Capture the cell that displays the provided text and extract its (X, Y) central coordinate. 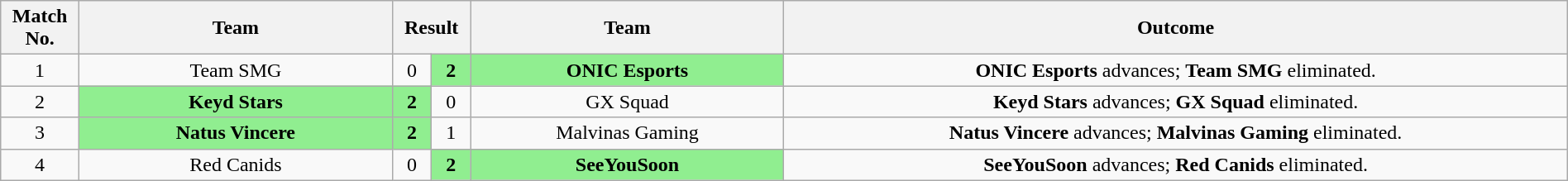
4 (40, 164)
Team SMG (235, 70)
ONIC Esports advances; Team SMG eliminated. (1176, 70)
Result (432, 28)
Keyd Stars (235, 102)
SeeYouSoon advances; Red Canids eliminated. (1176, 164)
Natus Vincere (235, 133)
Match No. (40, 28)
SeeYouSoon (627, 164)
3 (40, 133)
Red Canids (235, 164)
Malvinas Gaming (627, 133)
Natus Vincere advances; Malvinas Gaming eliminated. (1176, 133)
Outcome (1176, 28)
Keyd Stars advances; GX Squad eliminated. (1176, 102)
GX Squad (627, 102)
ONIC Esports (627, 70)
